Output the [X, Y] coordinate of the center of the cell containing the given text.  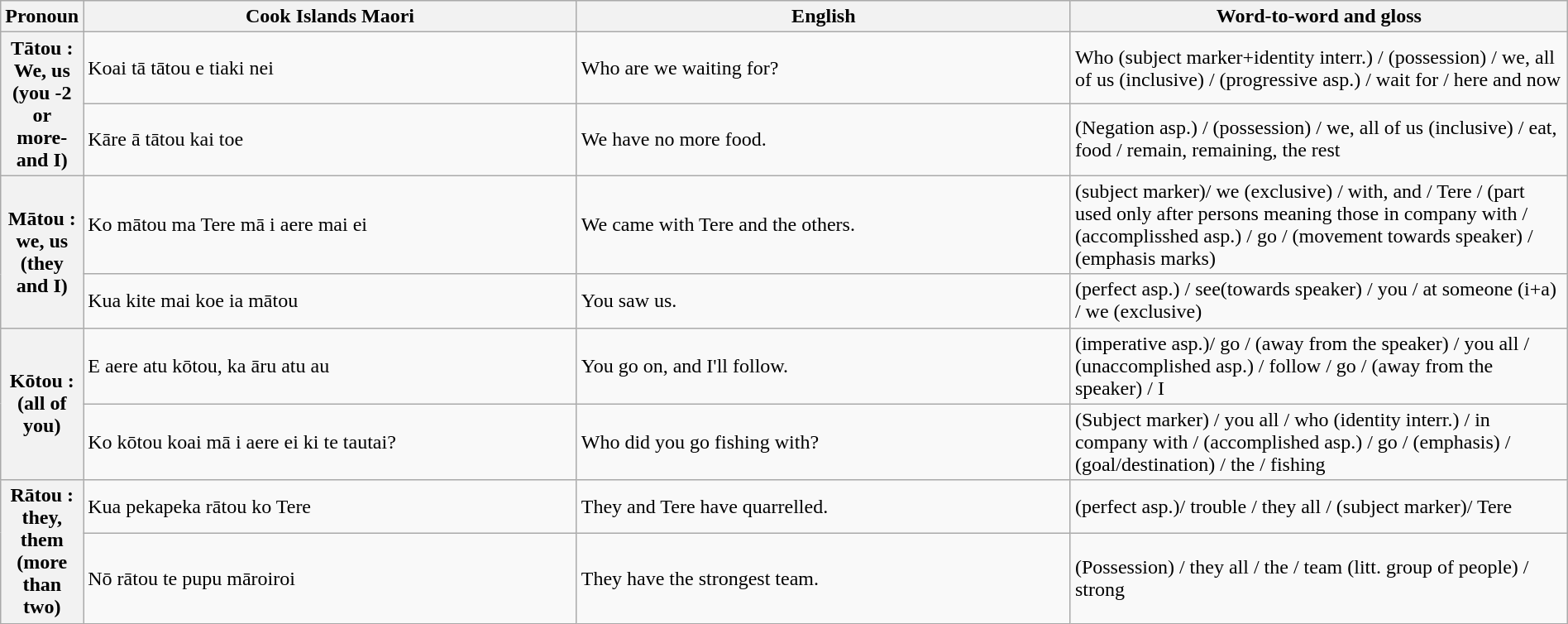
They and Tere have quarrelled. [824, 506]
Rātou : they, them (more than two) [42, 551]
Who did you go fishing with? [824, 442]
They have the strongest team. [824, 578]
Kāre ā tātou kai toe [330, 139]
Cook Islands Maori [330, 17]
Ko kōtou koai mā i aere ei ki te tautai? [330, 442]
We have no more food. [824, 139]
Tātou : We, us (you -2 or more- and I) [42, 104]
Nō rātou te pupu māroiroi [330, 578]
English [824, 17]
(Negation asp.) / (possession) / we, all of us (inclusive) / eat, food / remain, remaining, the rest [1318, 139]
You saw us. [824, 301]
Koai tā tātou e tiaki nei [330, 68]
E aere atu kōtou, ka āru atu au [330, 366]
You go on, and I'll follow. [824, 366]
Pronoun [42, 17]
We came with Tere and the others. [824, 225]
Ko mātou ma Tere mā i aere mai ei [330, 225]
Word-to-word and gloss [1318, 17]
Who (subject marker+identity interr.) / (possession) / we, all of us (inclusive) / (progressive asp.) / wait for / here and now [1318, 68]
Kua pekapeka rātou ko Tere [330, 506]
(perfect asp.) / see(towards speaker) / you / at someone (i+a) / we (exclusive) [1318, 301]
(Possession) / they all / the / team (litt. group of people) / strong [1318, 578]
(Subject marker) / you all / who (identity interr.) / in company with / (accomplished asp.) / go / (emphasis) / (goal/destination) / the / fishing [1318, 442]
Kōtou : (all of you) [42, 404]
Mātou : we, us (they and I) [42, 252]
(perfect asp.)/ trouble / they all / (subject marker)/ Tere [1318, 506]
Kua kite mai koe ia mātou [330, 301]
(imperative asp.)/ go / (away from the speaker) / you all / (unaccomplished asp.) / follow / go / (away from the speaker) / I [1318, 366]
Who are we waiting for? [824, 68]
